For the text-containing cell, return its midpoint in (x, y) coordinate format. 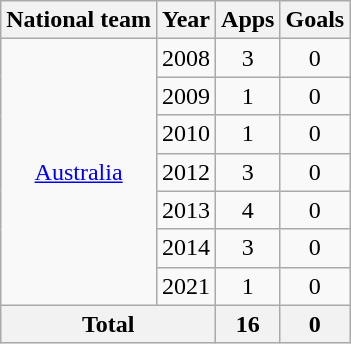
2009 (186, 96)
Total (108, 324)
2014 (186, 248)
Goals (315, 20)
2010 (186, 134)
Year (186, 20)
National team (79, 20)
2008 (186, 58)
Australia (79, 172)
2013 (186, 210)
2021 (186, 286)
4 (248, 210)
Apps (248, 20)
2012 (186, 172)
16 (248, 324)
